Search for the cell housing the specified text and yield its (x, y) center coordinate. 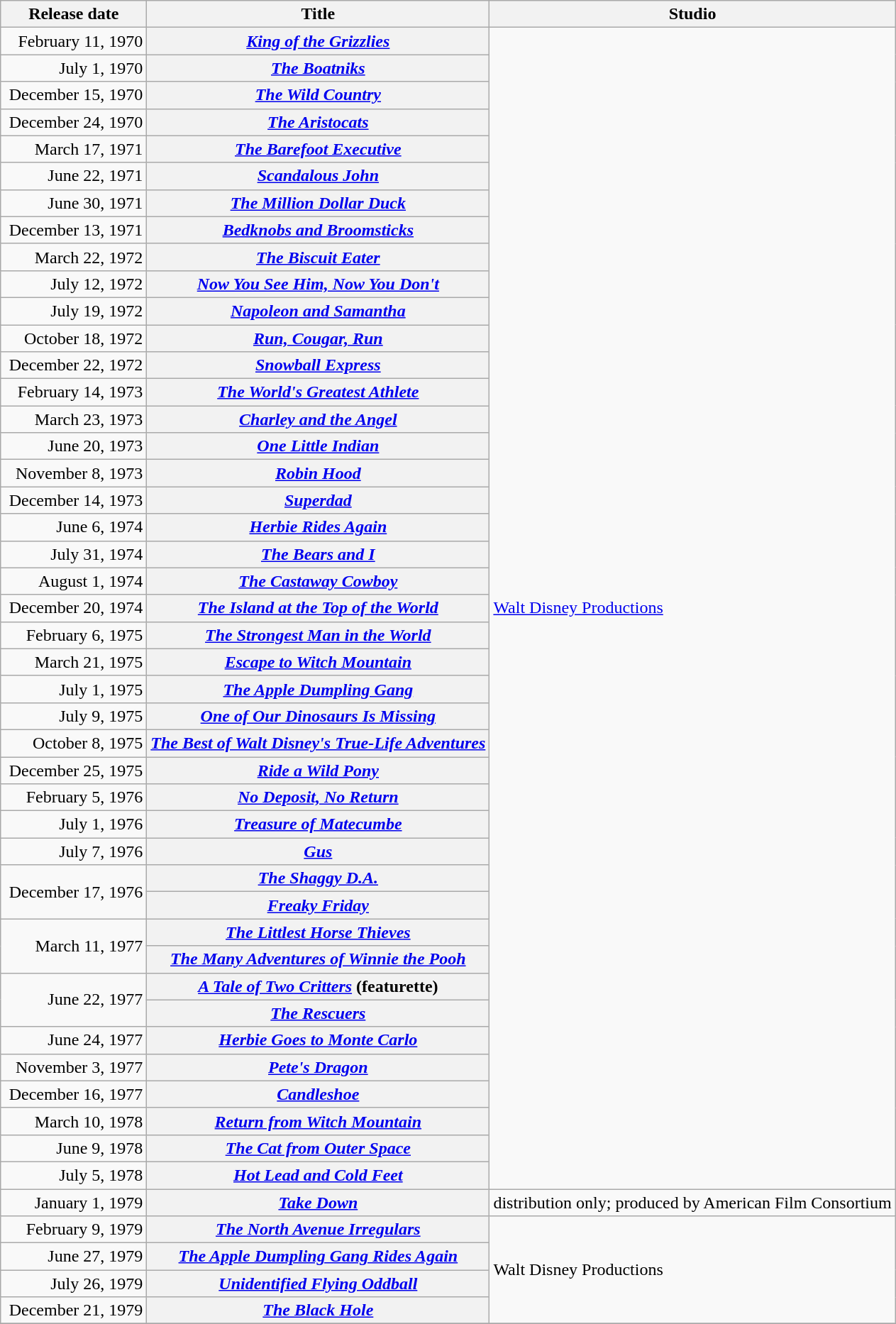
Freaky Friday (318, 905)
The Strongest Man in the World (318, 635)
March 17, 1971 (74, 149)
July 19, 1972 (74, 311)
December 20, 1974 (74, 608)
June 22, 1971 (74, 176)
The Apple Dumpling Gang (318, 689)
Bedknobs and Broomsticks (318, 230)
November 8, 1973 (74, 473)
December 22, 1972 (74, 365)
February 5, 1976 (74, 798)
Scandalous John (318, 176)
The Cat from Outer Space (318, 1148)
The Island at the Top of the World (318, 608)
Treasure of Matecumbe (318, 824)
Studio (692, 14)
July 5, 1978 (74, 1175)
June 6, 1974 (74, 527)
January 1, 1979 (74, 1203)
Return from Witch Mountain (318, 1121)
Snowball Express (318, 365)
February 9, 1979 (74, 1230)
The Million Dollar Duck (318, 203)
Charley and the Angel (318, 419)
June 20, 1973 (74, 446)
King of the Grizzlies (318, 41)
The Rescuers (318, 1013)
The World's Greatest Athlete (318, 392)
The Best of Walt Disney's True-Life Adventures (318, 743)
The North Avenue Irregulars (318, 1230)
July 1, 1975 (74, 689)
December 14, 1973 (74, 500)
The Barefoot Executive (318, 149)
March 21, 1975 (74, 662)
Herbie Rides Again (318, 527)
June 22, 1977 (74, 1000)
July 12, 1972 (74, 284)
Candleshoe (318, 1094)
July 31, 1974 (74, 554)
Release date (74, 14)
The Castaway Cowboy (318, 581)
The Black Hole (318, 1311)
December 25, 1975 (74, 770)
March 23, 1973 (74, 419)
March 10, 1978 (74, 1121)
December 21, 1979 (74, 1311)
The Littlest Horse Thieves (318, 932)
Pete's Dragon (318, 1067)
June 27, 1979 (74, 1257)
March 11, 1977 (74, 946)
October 8, 1975 (74, 743)
November 3, 1977 (74, 1067)
December 24, 1970 (74, 122)
The Boatniks (318, 68)
December 17, 1976 (74, 892)
August 1, 1974 (74, 581)
June 30, 1971 (74, 203)
July 1, 1976 (74, 824)
July 7, 1976 (74, 851)
Superdad (318, 500)
One of Our Dinosaurs Is Missing (318, 716)
Take Down (318, 1203)
June 9, 1978 (74, 1148)
Herbie Goes to Monte Carlo (318, 1040)
February 6, 1975 (74, 635)
July 9, 1975 (74, 716)
A Tale of Two Critters (featurette) (318, 986)
December 16, 1977 (74, 1094)
October 18, 1972 (74, 338)
July 1, 1970 (74, 68)
No Deposit, No Return (318, 798)
One Little Indian (318, 446)
Escape to Witch Mountain (318, 662)
March 22, 1972 (74, 257)
February 11, 1970 (74, 41)
Hot Lead and Cold Feet (318, 1175)
The Bears and I (318, 554)
The Shaggy D.A. (318, 878)
July 26, 1979 (74, 1284)
Gus (318, 851)
The Many Adventures of Winnie the Pooh (318, 959)
Now You See Him, Now You Don't (318, 284)
Ride a Wild Pony (318, 770)
Napoleon and Samantha (318, 311)
June 24, 1977 (74, 1040)
Unidentified Flying Oddball (318, 1284)
Robin Hood (318, 473)
December 15, 1970 (74, 95)
Title (318, 14)
The Aristocats (318, 122)
The Biscuit Eater (318, 257)
The Wild Country (318, 95)
distribution only; produced by American Film Consortium (692, 1203)
The Apple Dumpling Gang Rides Again (318, 1257)
December 13, 1971 (74, 230)
Run, Cougar, Run (318, 338)
February 14, 1973 (74, 392)
